Determine the (x, y) coordinate at the center of the cell enclosing the given text.  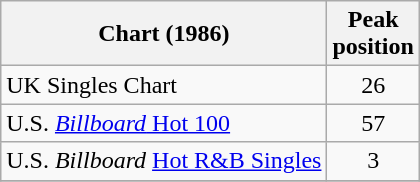
Peakposition (373, 34)
UK Singles Chart (164, 85)
U.S. Billboard Hot 100 (164, 123)
Chart (1986) (164, 34)
26 (373, 85)
3 (373, 161)
U.S. Billboard Hot R&B Singles (164, 161)
57 (373, 123)
